For the text-containing cell, return its midpoint in [x, y] coordinate format. 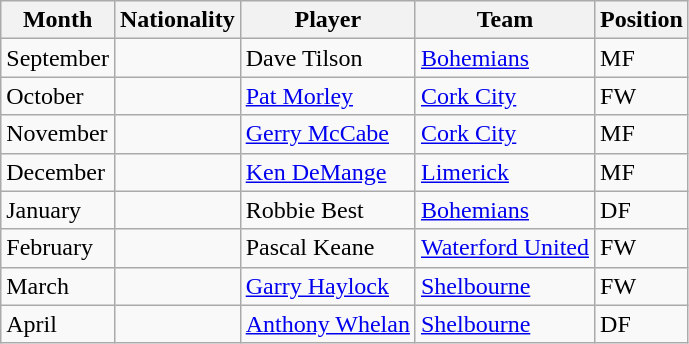
Gerry McCabe [328, 134]
April [58, 324]
Pat Morley [328, 96]
Ken DeMange [328, 172]
Garry Haylock [328, 286]
Dave Tilson [328, 58]
January [58, 210]
October [58, 96]
March [58, 286]
Pascal Keane [328, 248]
Position [642, 20]
Month [58, 20]
Robbie Best [328, 210]
December [58, 172]
Waterford United [504, 248]
Nationality [177, 20]
November [58, 134]
Limerick [504, 172]
Anthony Whelan [328, 324]
Player [328, 20]
Team [504, 20]
February [58, 248]
September [58, 58]
